Provide the (X, Y) coordinate of the cell's center where the given text is located.  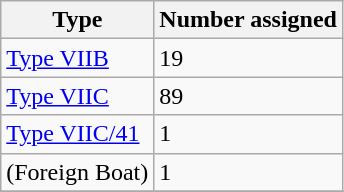
Number assigned (248, 20)
19 (248, 58)
Type VIIB (78, 58)
Type (78, 20)
89 (248, 96)
Type VIIC (78, 96)
(Foreign Boat) (78, 172)
Type VIIC/41 (78, 134)
